Identify which cell holds the provided text, then report its (X, Y) central coordinate. 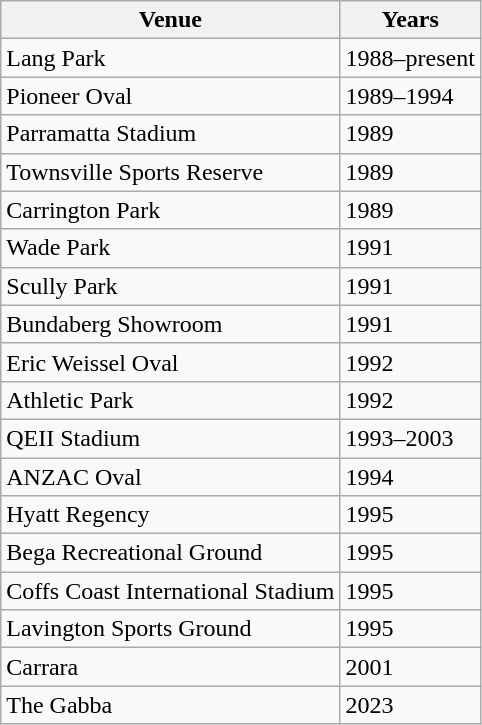
Townsville Sports Reserve (170, 172)
1988–present (410, 58)
Carrington Park (170, 210)
2001 (410, 667)
2023 (410, 705)
QEII Stadium (170, 438)
Athletic Park (170, 400)
Lavington Sports Ground (170, 629)
Pioneer Oval (170, 96)
1993–2003 (410, 438)
Carrara (170, 667)
Years (410, 20)
Bega Recreational Ground (170, 553)
The Gabba (170, 705)
Lang Park (170, 58)
Wade Park (170, 248)
Hyatt Regency (170, 515)
Scully Park (170, 286)
Bundaberg Showroom (170, 324)
1994 (410, 477)
Parramatta Stadium (170, 134)
1989–1994 (410, 96)
ANZAC Oval (170, 477)
Venue (170, 20)
Eric Weissel Oval (170, 362)
Coffs Coast International Stadium (170, 591)
